Scan for the cell matching the given text and deliver its (X, Y) coordinate at center. 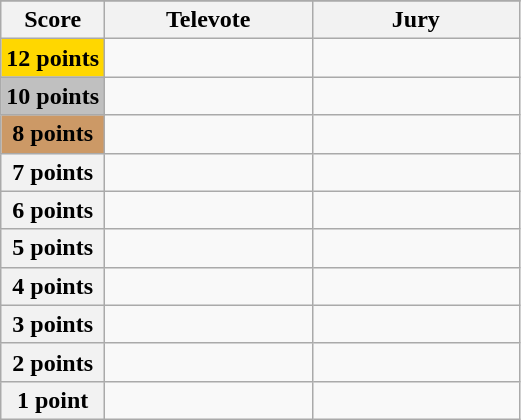
6 points (53, 210)
7 points (53, 172)
4 points (53, 286)
8 points (53, 134)
Score (53, 20)
5 points (53, 248)
2 points (53, 362)
12 points (53, 58)
1 point (53, 400)
3 points (53, 324)
10 points (53, 96)
Televote (209, 20)
Jury (416, 20)
